Capture the cell that displays the provided text and extract its [X, Y] central coordinate. 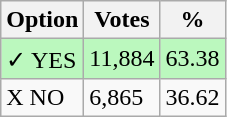
✓ YES [42, 59]
Option [42, 20]
63.38 [192, 59]
Votes [122, 20]
% [192, 20]
36.62 [192, 97]
11,884 [122, 59]
X NO [42, 97]
6,865 [122, 97]
